Scan for the cell matching the given text and deliver its [x, y] coordinate at center. 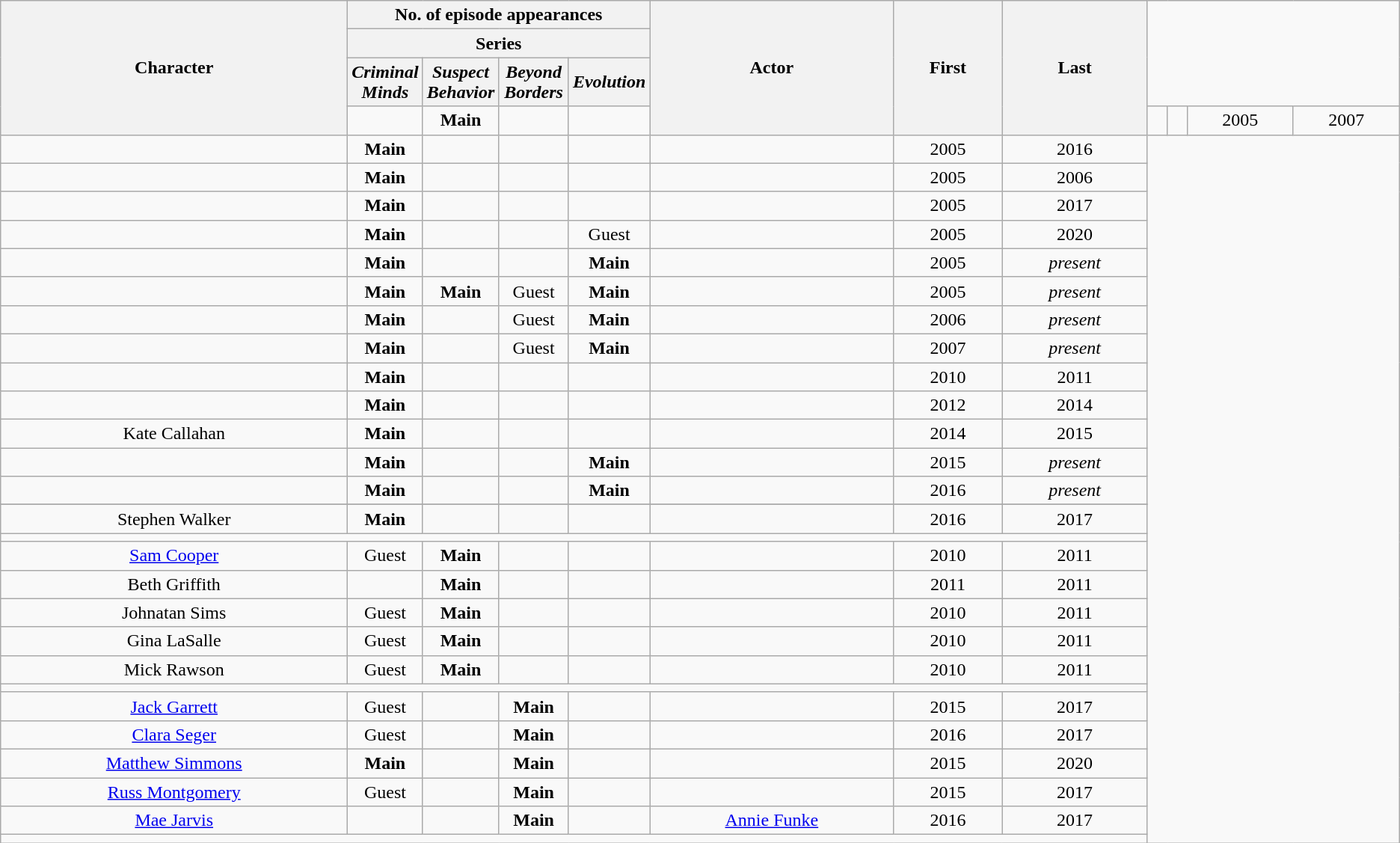
Jack Garrett [174, 706]
Kate Callahan [174, 434]
Series [499, 43]
Last [1075, 67]
Clara Seger [174, 735]
Beyond Borders [534, 82]
Johnatan Sims [174, 613]
Mick Rawson [174, 669]
First [948, 67]
Suspect Behavior [461, 82]
Evolution [609, 82]
Actor [772, 67]
Beth Griffith [174, 584]
2012 [948, 405]
Character [174, 67]
Matthew Simmons [174, 763]
Russ Montgomery [174, 792]
No. of episode appearances [499, 15]
Mae Jarvis [174, 821]
Stephen Walker [174, 519]
Annie Funke [772, 821]
Sam Cooper [174, 556]
Gina LaSalle [174, 641]
Criminal Minds [385, 82]
